Extract the (X, Y) coordinate from the center of the cell holding the provided text.  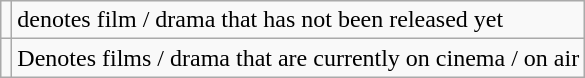
Denotes films / drama that are currently on cinema / on air (298, 58)
denotes film / drama that has not been released yet (298, 20)
